Pinpoint the cell where the given text exists, returning its [x, y] midpoint coordinate. 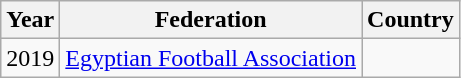
Federation [211, 20]
2019 [30, 58]
Egyptian Football Association [211, 58]
Year [30, 20]
Country [411, 20]
